Scan for the cell matching the given text and deliver its (x, y) coordinate at center. 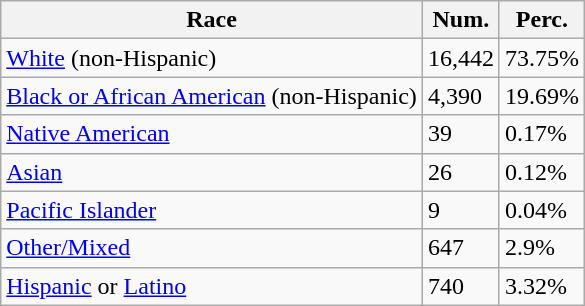
Perc. (542, 20)
26 (460, 172)
Asian (212, 172)
Other/Mixed (212, 248)
Native American (212, 134)
740 (460, 286)
0.12% (542, 172)
73.75% (542, 58)
2.9% (542, 248)
White (non-Hispanic) (212, 58)
647 (460, 248)
Hispanic or Latino (212, 286)
Black or African American (non-Hispanic) (212, 96)
Pacific Islander (212, 210)
4,390 (460, 96)
0.17% (542, 134)
Race (212, 20)
0.04% (542, 210)
Num. (460, 20)
19.69% (542, 96)
16,442 (460, 58)
39 (460, 134)
9 (460, 210)
3.32% (542, 286)
